From the cell containing the given text, extract its center point as (X, Y) coordinate. 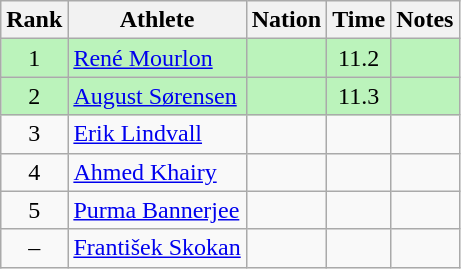
4 (34, 172)
3 (34, 134)
René Mourlon (157, 58)
Rank (34, 20)
1 (34, 58)
Erik Lindvall (157, 134)
Nation (286, 20)
2 (34, 96)
Purma Bannerjee (157, 210)
Time (359, 20)
Notes (425, 20)
11.2 (359, 58)
Athlete (157, 20)
Ahmed Khairy (157, 172)
August Sørensen (157, 96)
5 (34, 210)
– (34, 248)
František Skokan (157, 248)
11.3 (359, 96)
